Determine the (X, Y) coordinate at the center of the cell enclosing the given text.  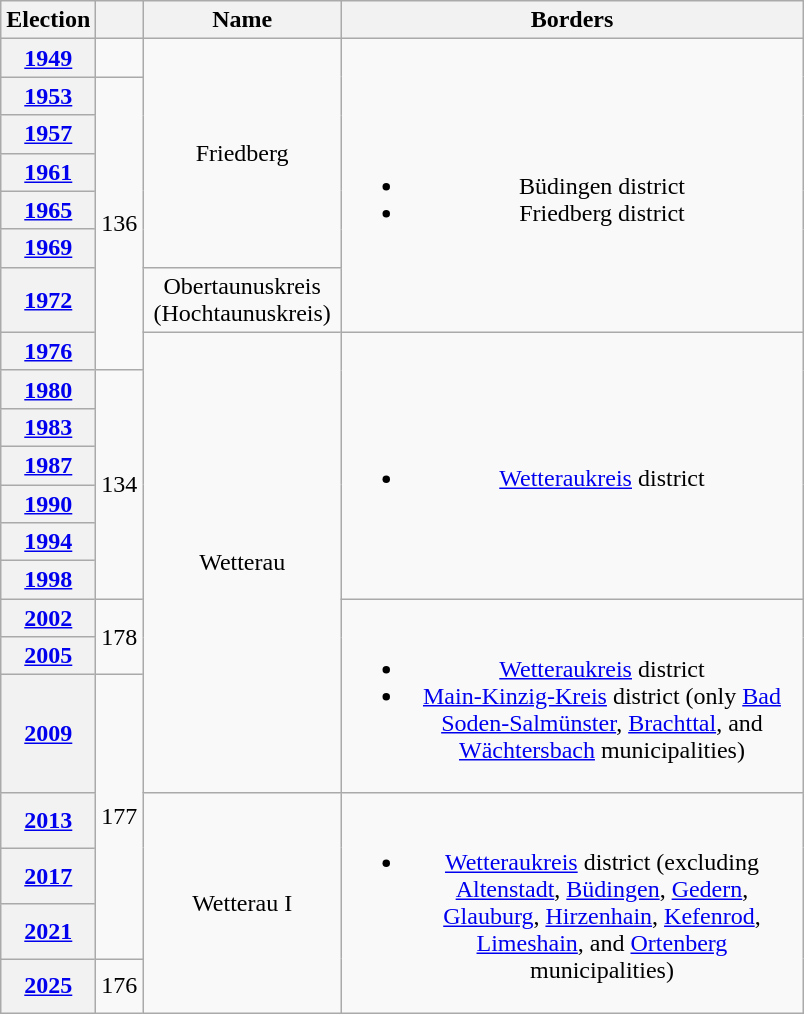
1957 (48, 134)
178 (120, 637)
177 (120, 817)
2005 (48, 656)
1983 (48, 427)
1990 (48, 503)
Friedberg (242, 153)
Wetteraukreis district (excluding Altenstadt, Büdingen, Gedern, Glauburg, Hirzenhain, Kefenrod, Limeshain, and Ortenberg municipalities) (572, 904)
1972 (48, 300)
Wetterau I (242, 904)
176 (120, 986)
136 (120, 224)
1949 (48, 58)
2025 (48, 986)
2013 (48, 820)
1965 (48, 210)
1961 (48, 172)
2009 (48, 734)
1953 (48, 96)
Wetteraukreis district (572, 465)
Büdingen districtFriedberg district (572, 186)
1998 (48, 580)
1994 (48, 542)
Wetterau (242, 562)
Name (242, 20)
1976 (48, 351)
2021 (48, 930)
2002 (48, 618)
1987 (48, 465)
134 (120, 484)
Obertaunuskreis (Hochtaunuskreis) (242, 300)
1969 (48, 248)
Borders (572, 20)
Wetteraukreis districtMain-Kinzig-Kreis district (only Bad Soden-Salmünster, Brachttal, and Wächtersbach municipalities) (572, 696)
2017 (48, 876)
Election (48, 20)
1980 (48, 389)
